Determine the (x, y) coordinate at the center of the cell enclosing the given text.  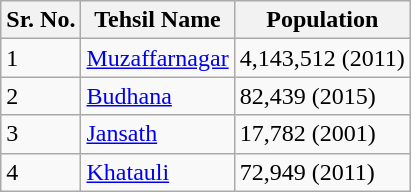
1 (41, 58)
Sr. No. (41, 20)
4,143,512 (2011) (322, 58)
Jansath (158, 134)
72,949 (2011) (322, 172)
Budhana (158, 96)
Muzaffarnagar (158, 58)
3 (41, 134)
82,439 (2015) (322, 96)
17,782 (2001) (322, 134)
2 (41, 96)
4 (41, 172)
Tehsil Name (158, 20)
Khatauli (158, 172)
Population (322, 20)
